Return (X, Y) of the center of cell containing provided text 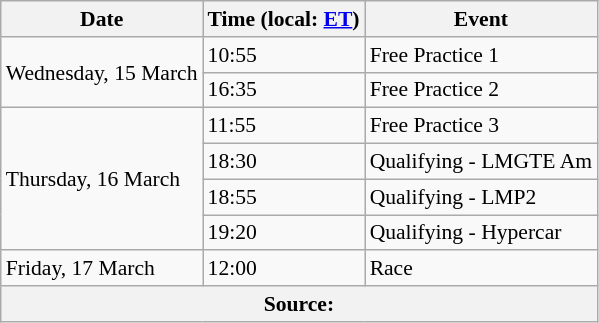
Date (102, 19)
Source: (299, 304)
18:30 (284, 162)
Wednesday, 15 March (102, 72)
18:55 (284, 197)
Qualifying - LMP2 (482, 197)
16:35 (284, 90)
Thursday, 16 March (102, 179)
Free Practice 1 (482, 55)
12:00 (284, 269)
10:55 (284, 55)
Event (482, 19)
11:55 (284, 126)
Qualifying - LMGTE Am (482, 162)
Time (local: ET) (284, 19)
19:20 (284, 233)
Free Practice 2 (482, 90)
Friday, 17 March (102, 269)
Free Practice 3 (482, 126)
Qualifying - Hypercar (482, 233)
Race (482, 269)
